Search for the cell housing the specified text and yield its (X, Y) center coordinate. 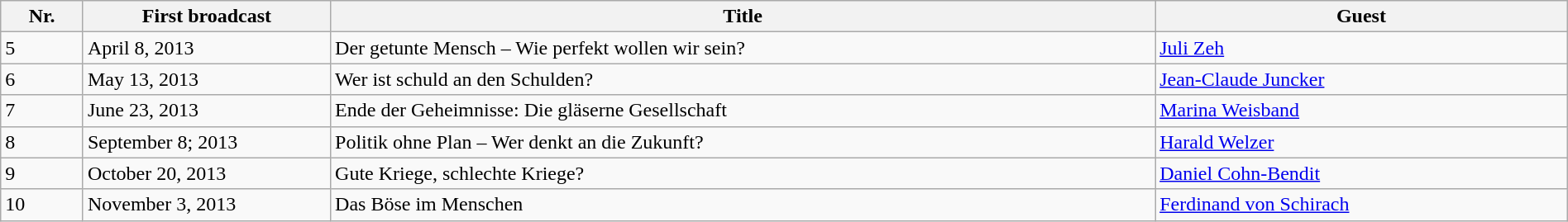
Jean-Claude Juncker (1361, 79)
April 8, 2013 (207, 48)
Das Böse im Menschen (743, 205)
Ende der Geheimnisse: Die gläserne Gesellschaft (743, 111)
First broadcast (207, 17)
Ferdinand von Schirach (1361, 205)
October 20, 2013 (207, 173)
Juli Zeh (1361, 48)
10 (42, 205)
9 (42, 173)
Guest (1361, 17)
Marina Weisband (1361, 111)
Nr. (42, 17)
May 13, 2013 (207, 79)
Harald Welzer (1361, 142)
Title (743, 17)
Politik ohne Plan – Wer denkt an die Zukunft? (743, 142)
Daniel Cohn-Bendit (1361, 173)
September 8; 2013 (207, 142)
8 (42, 142)
November 3, 2013 (207, 205)
June 23, 2013 (207, 111)
Der getunte Mensch – Wie perfekt wollen wir sein? (743, 48)
6 (42, 79)
Wer ist schuld an den Schulden? (743, 79)
7 (42, 111)
Gute Kriege, schlechte Kriege? (743, 173)
5 (42, 48)
